Return [X, Y] of the center of cell containing provided text 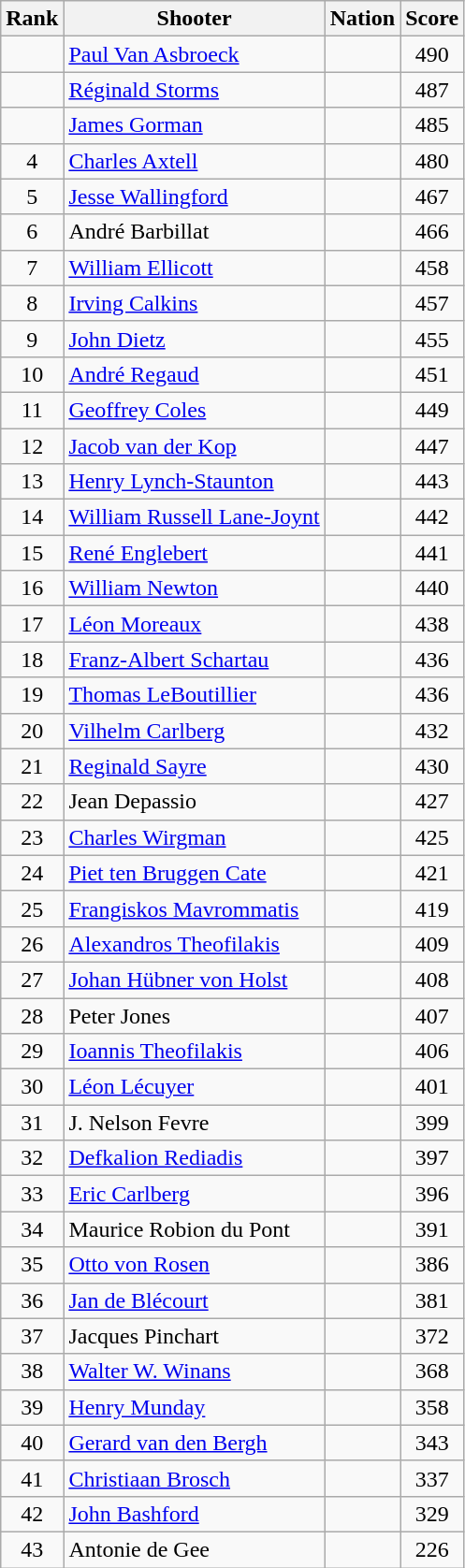
480 [432, 161]
23 [32, 837]
408 [432, 980]
13 [32, 482]
Geoffrey Coles [195, 410]
440 [432, 588]
372 [432, 1336]
24 [32, 873]
30 [32, 1087]
Jacques Pinchart [195, 1336]
Shooter [195, 19]
William Russell Lane-Joynt [195, 517]
33 [32, 1194]
Frangiskos Mavrommatis [195, 908]
226 [432, 1549]
Christiaan Brosch [195, 1478]
Charles Axtell [195, 161]
409 [432, 944]
James Gorman [195, 125]
Reginald Sayre [195, 766]
André Barbillat [195, 232]
Rank [32, 19]
391 [432, 1229]
Henry Munday [195, 1407]
J. Nelson Fevre [195, 1123]
16 [32, 588]
487 [432, 90]
430 [432, 766]
Léon Lécuyer [195, 1087]
25 [32, 908]
Maurice Robion du Pont [195, 1229]
34 [32, 1229]
Jesse Wallingford [195, 196]
10 [32, 374]
381 [432, 1300]
14 [32, 517]
406 [432, 1052]
467 [432, 196]
7 [32, 268]
Score [432, 19]
466 [432, 232]
21 [32, 766]
419 [432, 908]
5 [32, 196]
15 [32, 553]
42 [32, 1514]
Jean Depassio [195, 802]
12 [32, 446]
6 [32, 232]
490 [432, 54]
399 [432, 1123]
31 [32, 1123]
19 [32, 695]
407 [432, 1015]
Alexandros Theofilakis [195, 944]
Franz-Albert Schartau [195, 660]
Henry Lynch-Staunton [195, 482]
427 [432, 802]
343 [432, 1443]
38 [32, 1372]
458 [432, 268]
Johan Hübner von Holst [195, 980]
18 [32, 660]
442 [432, 517]
Antonie de Gee [195, 1549]
Léon Moreaux [195, 624]
29 [32, 1052]
457 [432, 303]
441 [432, 553]
39 [32, 1407]
36 [32, 1300]
401 [432, 1087]
386 [432, 1265]
449 [432, 410]
René Englebert [195, 553]
Nation [362, 19]
41 [32, 1478]
William Ellicott [195, 268]
485 [432, 125]
Walter W. Winans [195, 1372]
Defkalion Rediadis [195, 1158]
329 [432, 1514]
Ioannis Theofilakis [195, 1052]
8 [32, 303]
John Dietz [195, 339]
William Newton [195, 588]
425 [432, 837]
22 [32, 802]
Réginald Storms [195, 90]
Jacob van der Kop [195, 446]
451 [432, 374]
397 [432, 1158]
Paul Van Asbroeck [195, 54]
Thomas LeBoutillier [195, 695]
438 [432, 624]
André Regaud [195, 374]
40 [32, 1443]
396 [432, 1194]
447 [432, 446]
4 [32, 161]
358 [432, 1407]
43 [32, 1549]
Eric Carlberg [195, 1194]
Jan de Blécourt [195, 1300]
17 [32, 624]
421 [432, 873]
27 [32, 980]
Vilhelm Carlberg [195, 731]
37 [32, 1336]
455 [432, 339]
Peter Jones [195, 1015]
20 [32, 731]
337 [432, 1478]
26 [32, 944]
Otto von Rosen [195, 1265]
368 [432, 1372]
Charles Wirgman [195, 837]
32 [32, 1158]
Irving Calkins [195, 303]
35 [32, 1265]
Gerard van den Bergh [195, 1443]
432 [432, 731]
John Bashford [195, 1514]
11 [32, 410]
443 [432, 482]
28 [32, 1015]
Piet ten Bruggen Cate [195, 873]
9 [32, 339]
